Provide the (X, Y) coordinate of the cell's center where the given text is located.  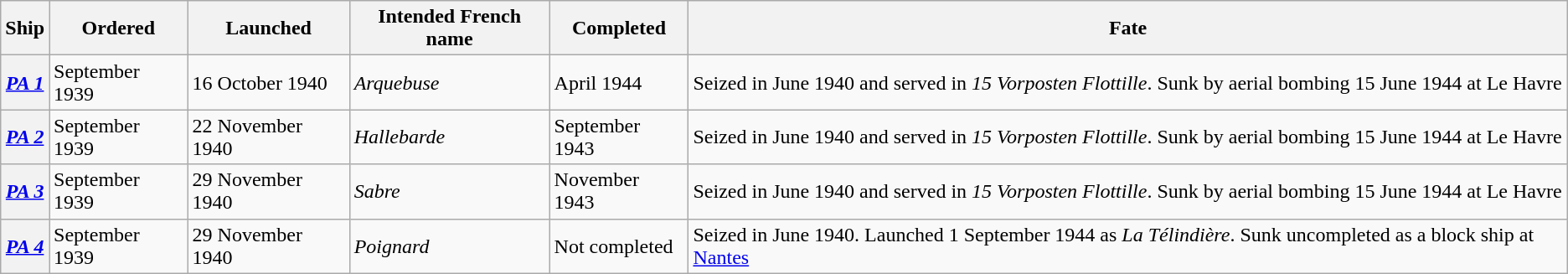
22 November 1940 (268, 137)
Ship (25, 28)
Hallebarde (449, 137)
Ordered (119, 28)
Launched (268, 28)
Seized in June 1940. Launched 1 September 1944 as La Télindière. Sunk uncompleted as a block ship at Nantes (1127, 246)
Sabre (449, 191)
Completed (619, 28)
PA 3 (25, 191)
November 1943 (619, 191)
16 October 1940 (268, 82)
Arquebuse (449, 82)
PA 2 (25, 137)
Poignard (449, 246)
PA 1 (25, 82)
Fate (1127, 28)
September 1943 (619, 137)
PA 4 (25, 246)
Intended French name (449, 28)
April 1944 (619, 82)
Not completed (619, 246)
